From the cell containing the given text, extract its center point as [X, Y] coordinate. 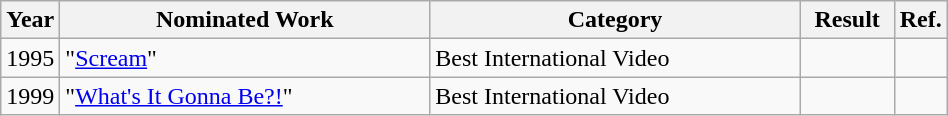
Category [615, 20]
"Scream" [245, 58]
Result [847, 20]
"What's It Gonna Be?!" [245, 96]
Ref. [920, 20]
Nominated Work [245, 20]
Year [30, 20]
1999 [30, 96]
1995 [30, 58]
